Provide the (x, y) coordinate of the cell's center where the given text is located.  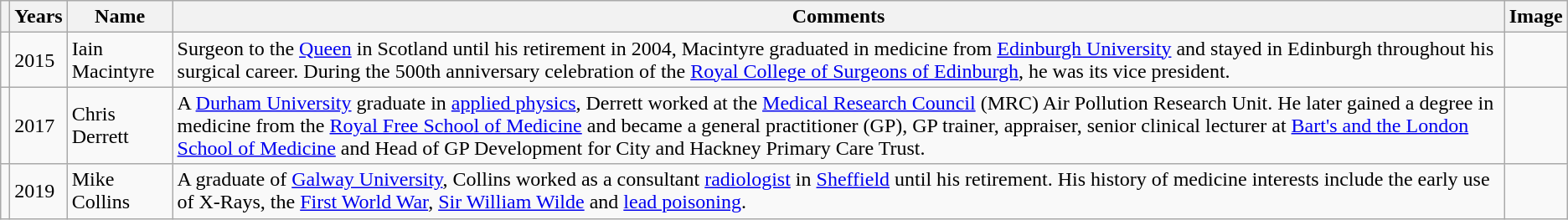
Comments (838, 17)
Image (1536, 17)
2019 (39, 191)
2017 (39, 125)
Chris Derrett (120, 125)
2015 (39, 60)
Mike Collins (120, 191)
Name (120, 17)
Iain Macintyre (120, 60)
Years (39, 17)
